Return (X, Y) of the center of cell containing provided text 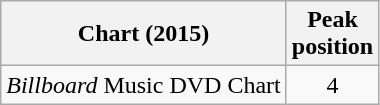
4 (332, 85)
Billboard Music DVD Chart (144, 85)
Peakposition (332, 34)
Chart (2015) (144, 34)
